Return the [x, y] coordinate for the center point of the cell that contains the specified text.  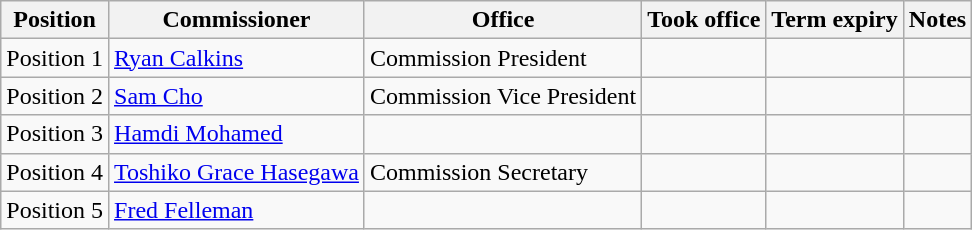
Commission President [502, 58]
Took office [704, 20]
Office [502, 20]
Commission Vice President [502, 96]
Toshiko Grace Hasegawa [237, 172]
Notes [937, 20]
Position 4 [55, 172]
Position 2 [55, 96]
Position [55, 20]
Position 1 [55, 58]
Position 5 [55, 210]
Term expiry [834, 20]
Commissioner [237, 20]
Position 3 [55, 134]
Sam Cho [237, 96]
Fred Felleman [237, 210]
Ryan Calkins [237, 58]
Commission Secretary [502, 172]
Hamdi Mohamed [237, 134]
